Extract the (x, y) coordinate from the center of the cell holding the provided text.  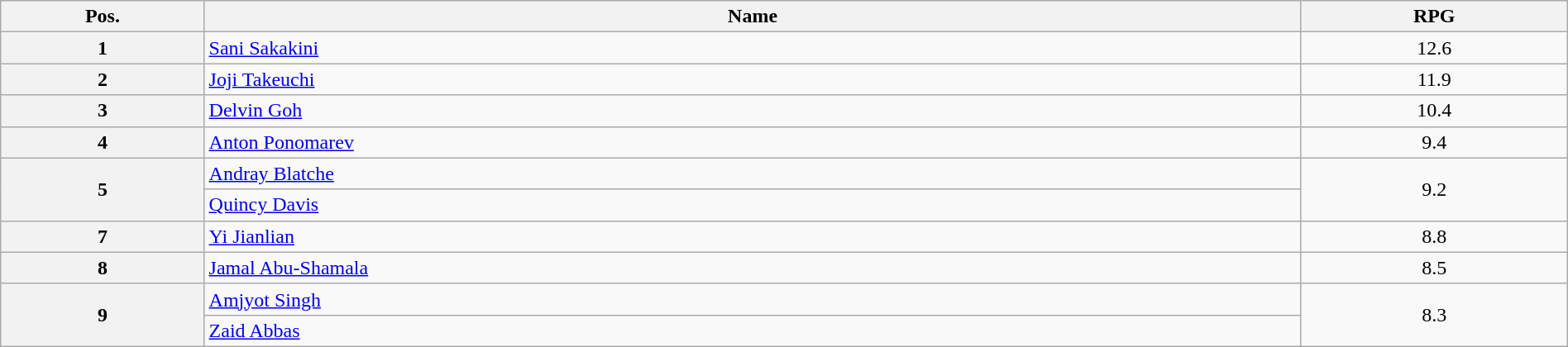
Zaid Abbas (753, 330)
3 (103, 111)
RPG (1434, 17)
Delvin Goh (753, 111)
Amjyot Singh (753, 299)
5 (103, 189)
8.3 (1434, 315)
4 (103, 142)
7 (103, 236)
Joji Takeuchi (753, 79)
9.2 (1434, 189)
8 (103, 268)
Sani Sakakini (753, 48)
9 (103, 315)
Anton Ponomarev (753, 142)
2 (103, 79)
8.5 (1434, 268)
Quincy Davis (753, 205)
12.6 (1434, 48)
10.4 (1434, 111)
Andray Blatche (753, 173)
9.4 (1434, 142)
Jamal Abu-Shamala (753, 268)
Name (753, 17)
11.9 (1434, 79)
8.8 (1434, 236)
1 (103, 48)
Pos. (103, 17)
Yi Jianlian (753, 236)
